Output the [X, Y] coordinate of the center of the cell containing the given text.  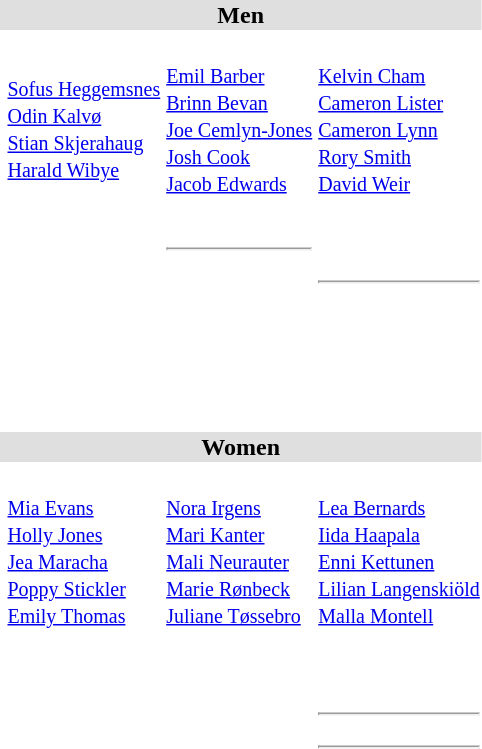
Lea Bernards Iida Haapala Enni Kettunen Lilian Langenskiöld Malla Montell [400, 548]
Emil Barber Brinn Bevan Joe Cemlyn-Jones Josh Cook Jacob Edwards [240, 116]
Sofus Heggemsnes Odin Kalvø Stian Skjerahaug Harald Wibye [84, 116]
Mia Evans Holly Jones Jea Maracha Poppy Stickler Emily Thomas [84, 548]
Kelvin Cham Cameron Lister Cameron Lynn Rory Smith David Weir [400, 116]
Women [240, 447]
Men [240, 15]
Nora Irgens Mari Kanter Mali Neurauter Marie Rønbeck Juliane Tøssebro [240, 548]
